Locate the cell with the specified text and output its [x, y] center coordinate. 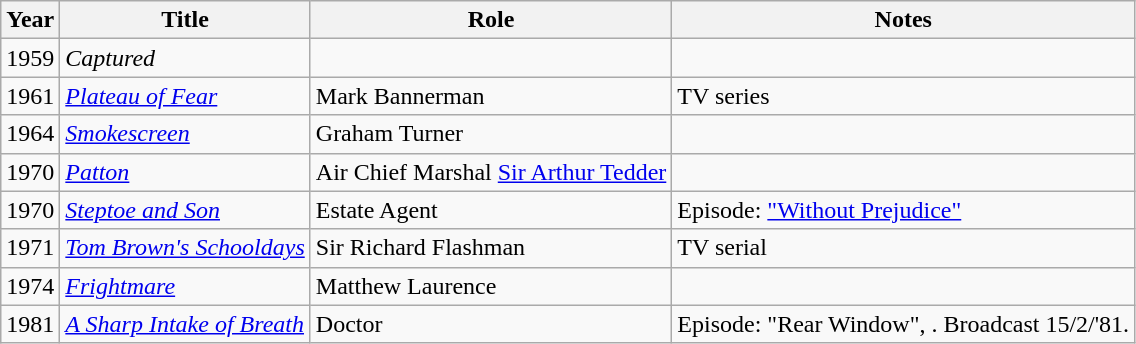
1961 [30, 96]
1974 [30, 286]
Sir Richard Flashman [491, 248]
Smokescreen [185, 134]
1964 [30, 134]
Year [30, 20]
A Sharp Intake of Breath [185, 324]
Patton [185, 172]
Steptoe and Son [185, 210]
1971 [30, 248]
Frightmare [185, 286]
Matthew Laurence [491, 286]
Episode: "Rear Window", . Broadcast 15/2/'81. [904, 324]
Mark Bannerman [491, 96]
Plateau of Fear [185, 96]
Graham Turner [491, 134]
TV series [904, 96]
Title [185, 20]
Episode: "Without Prejudice" [904, 210]
1981 [30, 324]
Tom Brown's Schooldays [185, 248]
Captured [185, 58]
Air Chief Marshal Sir Arthur Tedder [491, 172]
TV serial [904, 248]
Role [491, 20]
1959 [30, 58]
Notes [904, 20]
Estate Agent [491, 210]
Doctor [491, 324]
